Capture the cell that displays the provided text and extract its (X, Y) central coordinate. 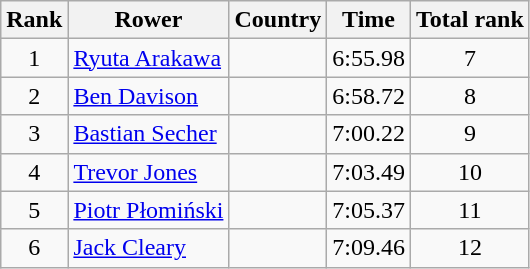
Rower (148, 20)
7:05.37 (369, 210)
5 (34, 210)
10 (470, 172)
9 (470, 134)
7:00.22 (369, 134)
11 (470, 210)
Piotr Płomiński (148, 210)
1 (34, 58)
Country (278, 20)
6 (34, 248)
3 (34, 134)
4 (34, 172)
Ben Davison (148, 96)
Time (369, 20)
7 (470, 58)
8 (470, 96)
Bastian Secher (148, 134)
12 (470, 248)
Rank (34, 20)
6:58.72 (369, 96)
6:55.98 (369, 58)
Jack Cleary (148, 248)
7:09.46 (369, 248)
Ryuta Arakawa (148, 58)
7:03.49 (369, 172)
2 (34, 96)
Total rank (470, 20)
Trevor Jones (148, 172)
